Identify which cell holds the provided text, then report its (x, y) central coordinate. 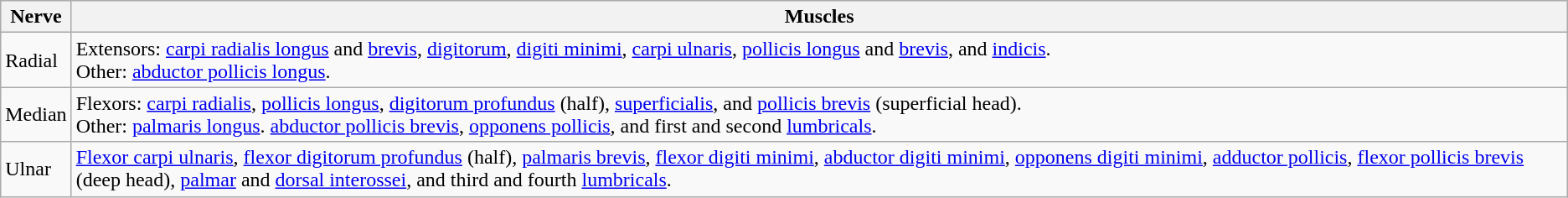
Ulnar (36, 169)
Muscles (819, 17)
Median (36, 114)
Radial (36, 60)
Nerve (36, 17)
